Determine the [x, y] coordinate at the center of the cell enclosing the given text.  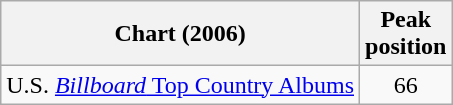
Chart (2006) [180, 34]
Peakposition [406, 34]
U.S. Billboard Top Country Albums [180, 85]
66 [406, 85]
